Identify which cell holds the provided text, then report its (X, Y) central coordinate. 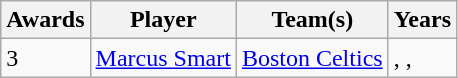
Awards (46, 20)
Marcus Smart (163, 58)
, , (422, 58)
Boston Celtics (312, 58)
Years (422, 20)
Player (163, 20)
3 (46, 58)
Team(s) (312, 20)
